Output the (X, Y) coordinate of the center of the cell containing the given text.  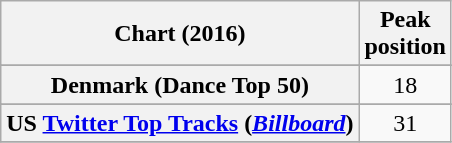
Denmark (Dance Top 50) (180, 85)
Peakposition (405, 34)
18 (405, 85)
US Twitter Top Tracks (Billboard) (180, 123)
Chart (2016) (180, 34)
31 (405, 123)
